Detect which cell encompasses the target text, then output its (x, y) center coordinate. 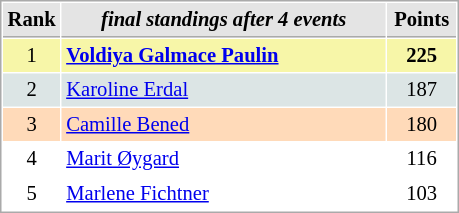
4 (32, 158)
Marit Øygard (224, 158)
225 (422, 56)
Camille Bened (224, 124)
1 (32, 56)
103 (422, 194)
Points (422, 20)
Marlene Fichtner (224, 194)
3 (32, 124)
187 (422, 90)
Karoline Erdal (224, 90)
5 (32, 194)
Rank (32, 20)
2 (32, 90)
116 (422, 158)
final standings after 4 events (224, 20)
180 (422, 124)
Voldiya Galmace Paulin (224, 56)
